Determine the (X, Y) coordinate at the center of the cell enclosing the given text.  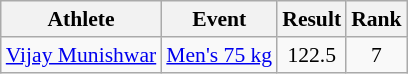
Event (219, 19)
7 (376, 55)
Vijay Munishwar (82, 55)
Rank (376, 19)
Athlete (82, 19)
122.5 (312, 55)
Men's 75 kg (219, 55)
Result (312, 19)
